Locate the cell with the specified text and output its [x, y] center coordinate. 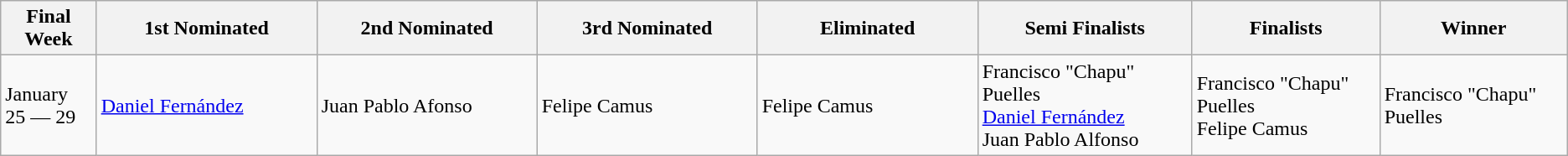
Daniel Fernández [206, 106]
Finalists [1286, 29]
3rd Nominated [647, 29]
Juan Pablo Afonso [427, 106]
2nd Nominated [427, 29]
Final Week [49, 29]
Francisco "Chapu" Puelles [1473, 106]
Francisco "Chapu" Puelles Daniel Fernández Juan Pablo Alfonso [1085, 106]
Semi Finalists [1085, 29]
Francisco "Chapu" Puelles Felipe Camus [1286, 106]
Eliminated [868, 29]
Winner [1473, 29]
January 25 — 29 [49, 106]
1st Nominated [206, 29]
